Provide the [x, y] coordinate of the cell's center where the given text is located.  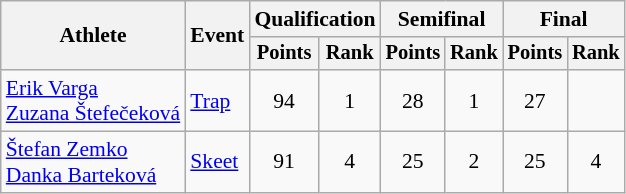
Štefan Zemko Danka Barteková [94, 162]
Erik VargaZuzana Štefečeková [94, 100]
Semifinal [442, 19]
28 [413, 100]
Qualification [314, 19]
Final [564, 19]
27 [535, 100]
2 [474, 162]
Skeet [217, 162]
91 [284, 162]
94 [284, 100]
Trap [217, 100]
Event [217, 36]
Athlete [94, 36]
